Return the [X, Y] coordinate for the center point of the cell that contains the specified text.  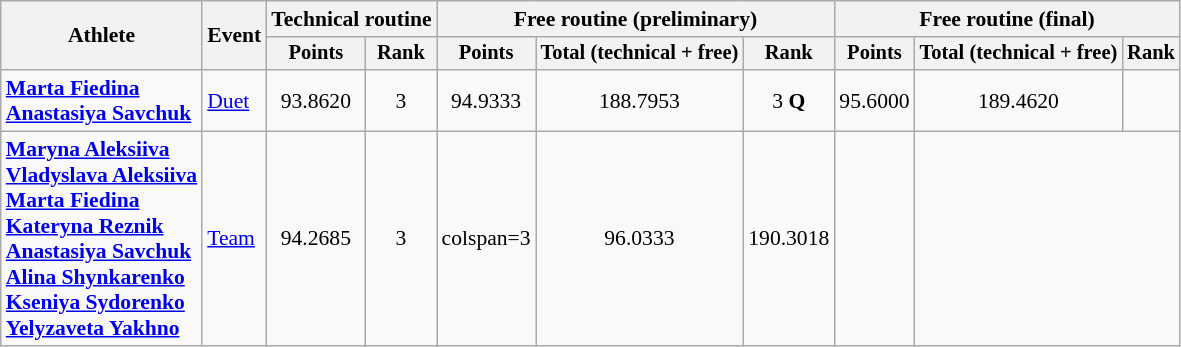
Free routine (preliminary) [636, 19]
188.7953 [640, 100]
94.9333 [486, 100]
95.6000 [874, 100]
Athlete [102, 36]
Maryna AleksiivaVladyslava AleksiivaMarta FiedinaKateryna ReznikAnastasiya SavchukAlina ShynkarenkoKseniya SydorenkoYelyzaveta Yakhno [102, 239]
189.4620 [1019, 100]
colspan=3 [486, 239]
93.8620 [316, 100]
94.2685 [316, 239]
Technical routine [351, 19]
Marta FiedinaAnastasiya Savchuk [102, 100]
Team [234, 239]
3 Q [788, 100]
Duet [234, 100]
Event [234, 36]
Free routine (final) [1007, 19]
190.3018 [788, 239]
96.0333 [640, 239]
